Return [x, y] of the center of cell containing provided text 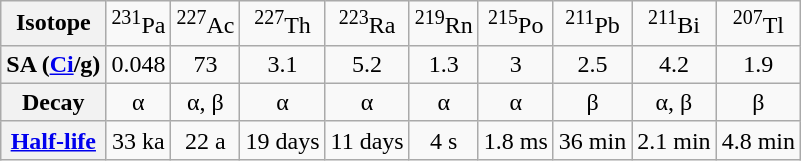
4.2 [674, 64]
223Ra [367, 24]
1.3 [444, 64]
36 min [592, 140]
11 days [367, 140]
1.8 ms [516, 140]
215Po [516, 24]
SA (Ci/g) [54, 64]
2.5 [592, 64]
4.8 min [758, 140]
22 a [206, 140]
1.9 [758, 64]
207Tl [758, 24]
Half-life [54, 140]
4 s [444, 140]
231Pa [138, 24]
219Rn [444, 24]
73 [206, 64]
227Th [282, 24]
Decay [54, 102]
211Bi [674, 24]
227Ac [206, 24]
5.2 [367, 64]
33 ka [138, 140]
Isotope [54, 24]
2.1 min [674, 140]
3 [516, 64]
0.048 [138, 64]
19 days [282, 140]
211Pb [592, 24]
3.1 [282, 64]
